Locate the cell with the specified text and output its (X, Y) center coordinate. 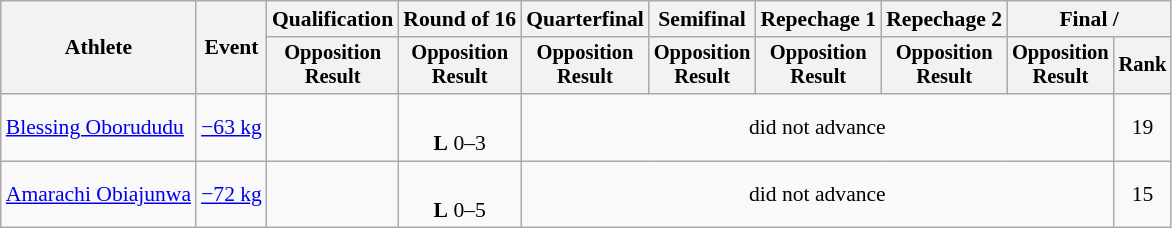
L 0–3 (460, 128)
Rank (1143, 66)
Semifinal (702, 19)
Blessing Oborududu (98, 128)
−72 kg (232, 194)
Amarachi Obiajunwa (98, 194)
Final / (1089, 19)
Round of 16 (460, 19)
Repechage 2 (944, 19)
Quarterfinal (585, 19)
−63 kg (232, 128)
19 (1143, 128)
Qualification (332, 19)
15 (1143, 194)
Repechage 1 (818, 19)
L 0–5 (460, 194)
Athlete (98, 48)
Event (232, 48)
